Pinpoint the cell where the given text exists, returning its (X, Y) midpoint coordinate. 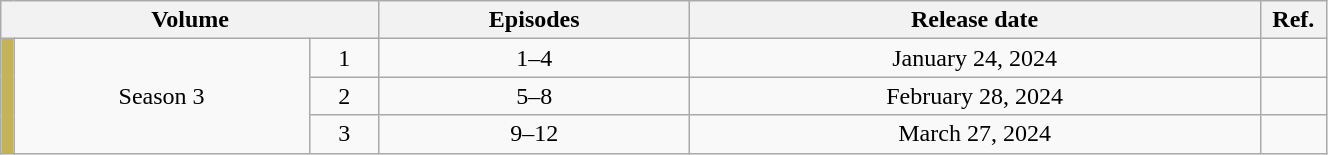
2 (344, 96)
March 27, 2024 (974, 134)
Release date (974, 20)
3 (344, 134)
Season 3 (162, 96)
1–4 (534, 58)
9–12 (534, 134)
1 (344, 58)
Ref. (1293, 20)
5–8 (534, 96)
Episodes (534, 20)
Volume (190, 20)
February 28, 2024 (974, 96)
January 24, 2024 (974, 58)
